Detect which cell encompasses the target text, then output its (x, y) center coordinate. 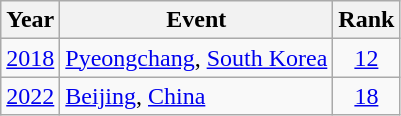
2022 (30, 96)
12 (366, 58)
Beijing, China (196, 96)
Rank (366, 20)
Year (30, 20)
Pyeongchang, South Korea (196, 58)
18 (366, 96)
Event (196, 20)
2018 (30, 58)
